Identify which cell holds the provided text, then report its [x, y] central coordinate. 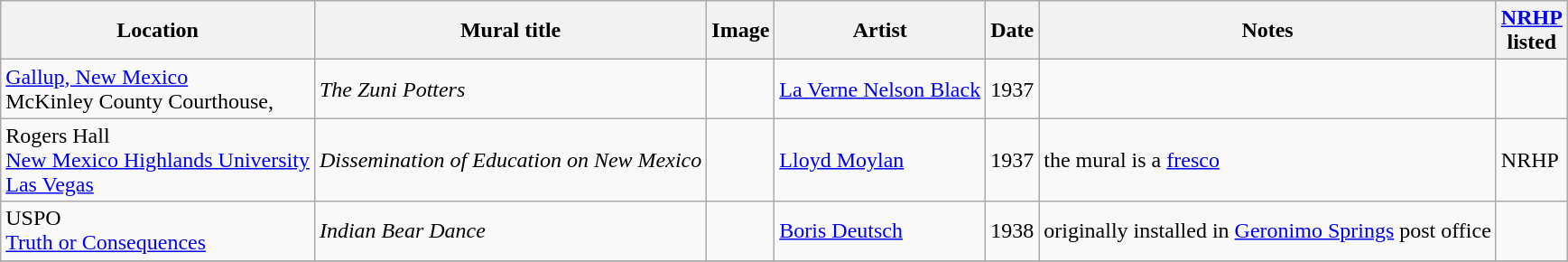
Boris Deutsch [880, 231]
USPOTruth or Consequences [158, 231]
Image [740, 31]
Notes [1267, 31]
Date [1013, 31]
Rogers HallNew Mexico Highlands UniversityLas Vegas [158, 160]
NRHPlisted [1531, 31]
Dissemination of Education on New Mexico [510, 160]
the mural is a fresco [1267, 160]
Gallup, New Mexico McKinley County Courthouse, [158, 89]
La Verne Nelson Black [880, 89]
The Zuni Potters [510, 89]
Location [158, 31]
Lloyd Moylan [880, 160]
Artist [880, 31]
1938 [1013, 231]
Indian Bear Dance [510, 231]
NRHP [1531, 160]
originally installed in Geronimo Springs post office [1267, 231]
Mural title [510, 31]
